Provide the (x, y) coordinate of the cell's center where the given text is located.  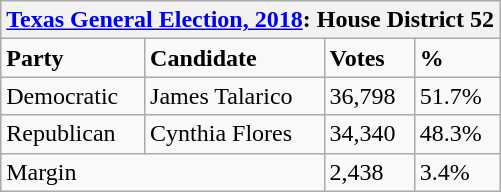
36,798 (369, 96)
Republican (73, 134)
2,438 (369, 172)
51.7% (456, 96)
Democratic (73, 96)
3.4% (456, 172)
34,340 (369, 134)
Margin (162, 172)
% (456, 58)
James Talarico (235, 96)
Party (73, 58)
Texas General Election, 2018: House District 52 (250, 20)
Votes (369, 58)
Candidate (235, 58)
48.3% (456, 134)
Cynthia Flores (235, 134)
